Output the (x, y) coordinate of the center of the cell containing the given text.  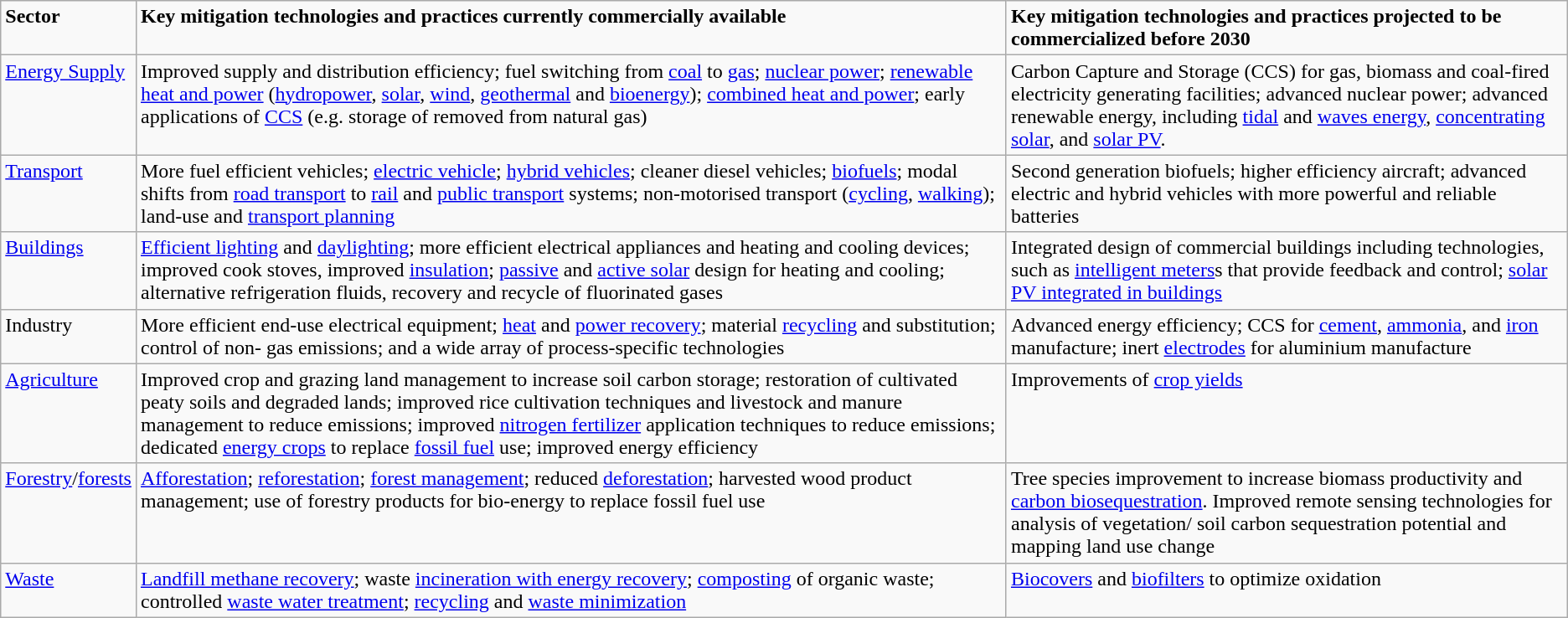
Key mitigation technologies and practices currently commercially available (571, 28)
Industry (69, 337)
Advanced energy efficiency; CCS for cement, ammonia, and iron manufacture; inert electrodes for aluminium manufacture (1287, 337)
Agriculture (69, 414)
Second generation biofuels; higher efficiency aircraft; advanced electric and hybrid vehicles with more powerful and reliable batteries (1287, 193)
Sector (69, 28)
Transport (69, 193)
Waste (69, 590)
Forestry/forests (69, 512)
Energy Supply (69, 106)
Improvements of crop yields (1287, 414)
Buildings (69, 270)
Biocovers and biofilters to optimize oxidation (1287, 590)
Key mitigation technologies and practices projected to be commercialized before 2030 (1287, 28)
